Pinpoint the cell where the given text exists, returning its [X, Y] midpoint coordinate. 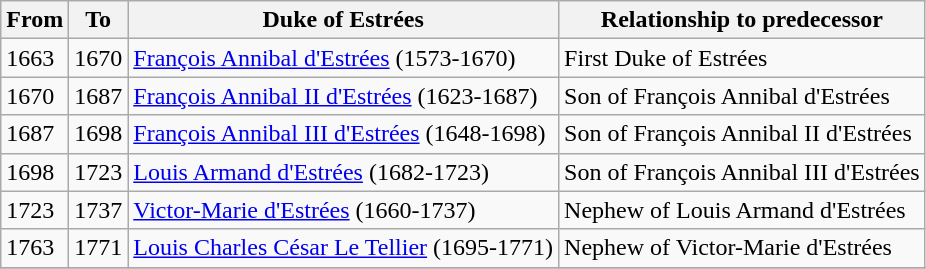
Relationship to predecessor [742, 20]
François Annibal II d'Estrées (1623-1687) [344, 96]
From [35, 20]
1771 [98, 248]
François Annibal d'Estrées (1573-1670) [344, 58]
1663 [35, 58]
Son of François Annibal II d'Estrées [742, 134]
Victor-Marie d'Estrées (1660-1737) [344, 210]
1763 [35, 248]
Son of François Annibal III d'Estrées [742, 172]
Nephew of Louis Armand d'Estrées [742, 210]
Louis Armand d'Estrées (1682-1723) [344, 172]
Nephew of Victor-Marie d'Estrées [742, 248]
Louis Charles César Le Tellier (1695-1771) [344, 248]
First Duke of Estrées [742, 58]
François Annibal III d'Estrées (1648-1698) [344, 134]
To [98, 20]
Son of François Annibal d'Estrées [742, 96]
1737 [98, 210]
Duke of Estrées [344, 20]
